From the cell containing the given text, extract its center point as [X, Y] coordinate. 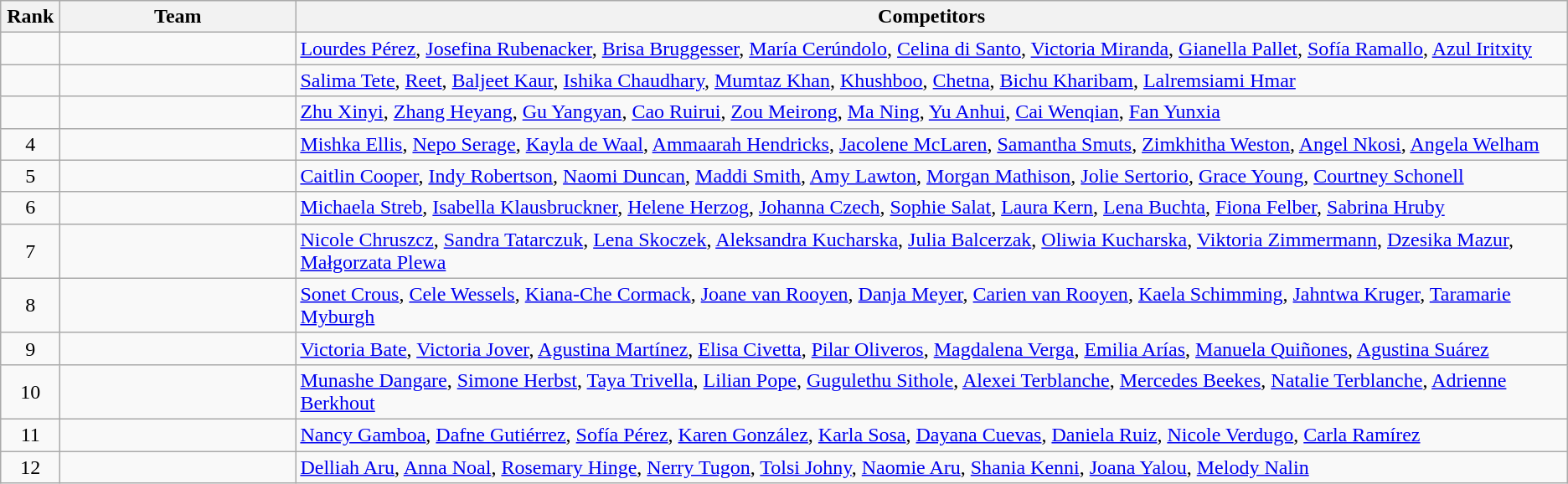
7 [30, 251]
Salima Tete, Reet, Baljeet Kaur, Ishika Chaudhary, Mumtaz Khan, Khushboo, Chetna, Bichu Kharibam, Lalremsiami Hmar [931, 80]
Zhu Xinyi, Zhang Heyang, Gu Yangyan, Cao Ruirui, Zou Meirong, Ma Ning, Yu Anhui, Cai Wenqian, Fan Yunxia [931, 112]
10 [30, 392]
Mishka Ellis, Nepo Serage, Kayla de Waal, Ammaarah Hendricks, Jacolene McLaren, Samantha Smuts, Zimkhitha Weston, Angel Nkosi, Angela Welham [931, 144]
Rank [30, 17]
Caitlin Cooper, Indy Robertson, Naomi Duncan, Maddi Smith, Amy Lawton, Morgan Mathison, Jolie Sertorio, Grace Young, Courtney Schonell [931, 176]
6 [30, 208]
4 [30, 144]
8 [30, 305]
11 [30, 435]
Nancy Gamboa, Dafne Gutiérrez, Sofía Pérez, Karen González, Karla Sosa, Dayana Cuevas, Daniela Ruiz, Nicole Verdugo, Carla Ramírez [931, 435]
Victoria Bate, Victoria Jover, Agustina Martínez, Elisa Civetta, Pilar Oliveros, Magdalena Verga, Emilia Arías, Manuela Quiñones, Agustina Suárez [931, 348]
12 [30, 466]
Michaela Streb, Isabella Klausbruckner, Helene Herzog, Johanna Czech, Sophie Salat, Laura Kern, Lena Buchta, Fiona Felber, Sabrina Hruby [931, 208]
Competitors [931, 17]
5 [30, 176]
Sonet Crous, Cele Wessels, Kiana-Che Cormack, Joane van Rooyen, Danja Meyer, Carien van Rooyen, Kaela Schimming, Jahntwa Kruger, Taramarie Myburgh [931, 305]
Delliah Aru, Anna Noal, Rosemary Hinge, Nerry Tugon, Tolsi Johny, Naomie Aru, Shania Kenni, Joana Yalou, Melody Nalin [931, 466]
Team [178, 17]
9 [30, 348]
